Return the (X, Y) coordinate for the center point of the cell that contains the specified text.  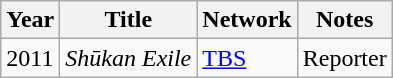
TBS (247, 58)
Network (247, 20)
2011 (30, 58)
Year (30, 20)
Title (128, 20)
Notes (344, 20)
Shūkan Exile (128, 58)
Reporter (344, 58)
